For the text-containing cell, return its midpoint in (x, y) coordinate format. 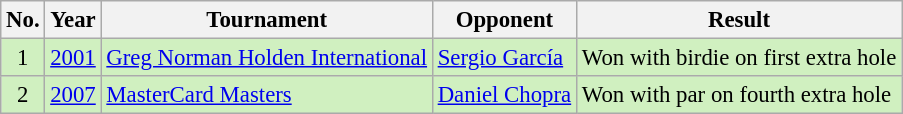
Won with par on fourth extra hole (738, 95)
Greg Norman Holden International (266, 58)
Year (73, 20)
2007 (73, 95)
Won with birdie on first extra hole (738, 58)
Opponent (504, 20)
Tournament (266, 20)
No. (23, 20)
2001 (73, 58)
Result (738, 20)
Daniel Chopra (504, 95)
Sergio García (504, 58)
MasterCard Masters (266, 95)
1 (23, 58)
2 (23, 95)
